Detect which cell encompasses the target text, then output its [X, Y] center coordinate. 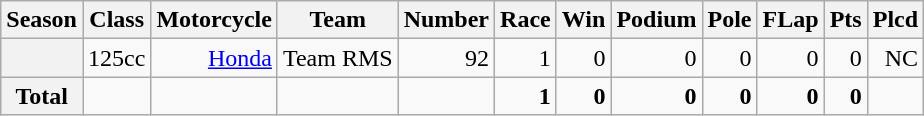
Plcd [895, 20]
Number [446, 20]
Win [584, 20]
Team RMS [338, 58]
Class [116, 20]
Honda [214, 58]
NC [895, 58]
Pole [730, 20]
Team [338, 20]
FLap [790, 20]
Motorcycle [214, 20]
Total [42, 96]
Pts [846, 20]
125cc [116, 58]
Podium [656, 20]
Race [526, 20]
92 [446, 58]
Season [42, 20]
